Extract the (x, y) coordinate from the center of the cell holding the provided text.  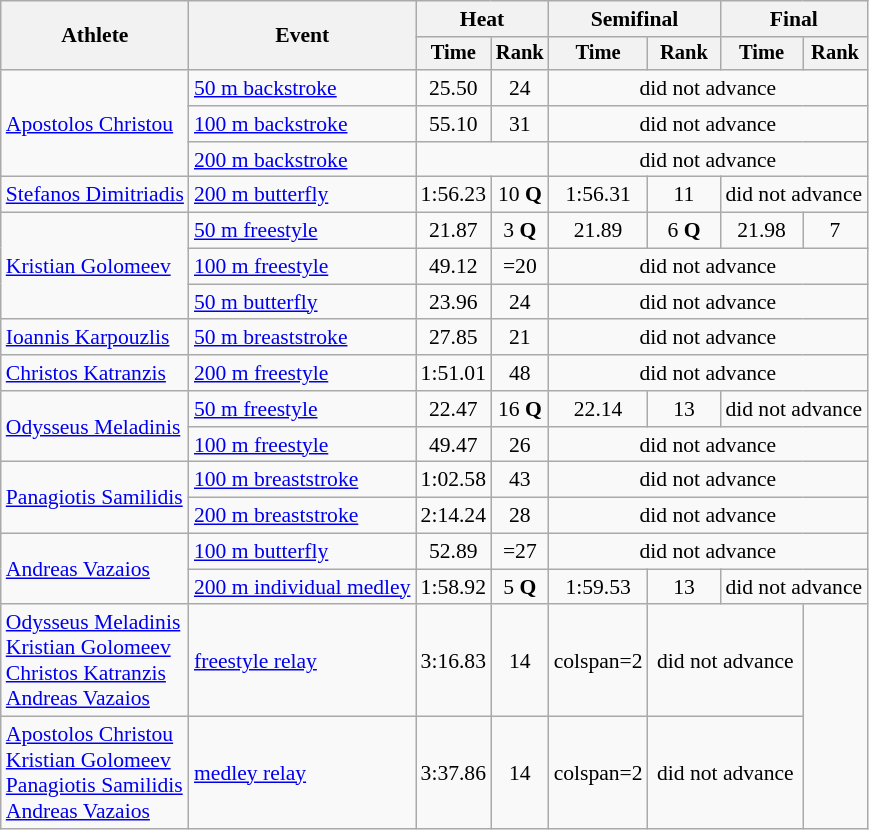
31 (520, 124)
27.85 (454, 338)
21.98 (762, 231)
Odysseus MeladinisKristian GolomeevChristos KatranzisAndreas Vazaios (95, 661)
Stefanos Dimitriadis (95, 195)
Athlete (95, 36)
2:14.24 (454, 516)
100 m butterfly (302, 552)
22.14 (598, 409)
100 m backstroke (302, 124)
=27 (520, 552)
55.10 (454, 124)
11 (684, 195)
48 (520, 373)
1:02.58 (454, 480)
freestyle relay (302, 661)
medley relay (302, 773)
22.47 (454, 409)
3 Q (520, 231)
Andreas Vazaios (95, 570)
1:56.31 (598, 195)
3:16.83 (454, 661)
10 Q (520, 195)
Kristian Golomeev (95, 266)
7 (835, 231)
50 m breaststroke (302, 338)
25.50 (454, 88)
6 Q (684, 231)
21.89 (598, 231)
49.47 (454, 445)
5 Q (520, 587)
1:59.53 (598, 587)
Christos Katranzis (95, 373)
1:56.23 (454, 195)
3:37.86 (454, 773)
200 m butterfly (302, 195)
100 m breaststroke (302, 480)
43 (520, 480)
50 m butterfly (302, 302)
Apostolos Christou (95, 124)
Semifinal (635, 19)
200 m individual medley (302, 587)
Event (302, 36)
Ioannis Karpouzlis (95, 338)
49.12 (454, 267)
50 m backstroke (302, 88)
16 Q (520, 409)
Odysseus Meladinis (95, 426)
52.89 (454, 552)
1:51.01 (454, 373)
1:58.92 (454, 587)
Panagiotis Samilidis (95, 498)
200 m breaststroke (302, 516)
200 m backstroke (302, 160)
21 (520, 338)
200 m freestyle (302, 373)
23.96 (454, 302)
Heat (482, 19)
Apostolos ChristouKristian GolomeevPanagiotis SamilidisAndreas Vazaios (95, 773)
21.87 (454, 231)
=20 (520, 267)
Final (794, 19)
26 (520, 445)
28 (520, 516)
